Find where the given text appears and provide that cell's center as (x, y) coordinate. 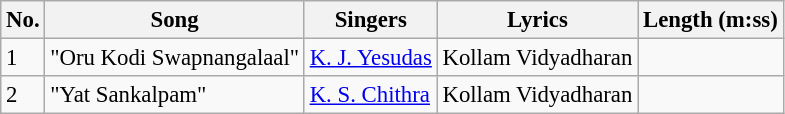
Length (m:ss) (710, 20)
Lyrics (538, 20)
No. (23, 20)
"Oru Kodi Swapnangalaal" (174, 58)
K. J. Yesudas (370, 58)
K. S. Chithra (370, 95)
Song (174, 20)
2 (23, 95)
Singers (370, 20)
"Yat Sankalpam" (174, 95)
1 (23, 58)
